For the text-containing cell, return its midpoint in [X, Y] coordinate format. 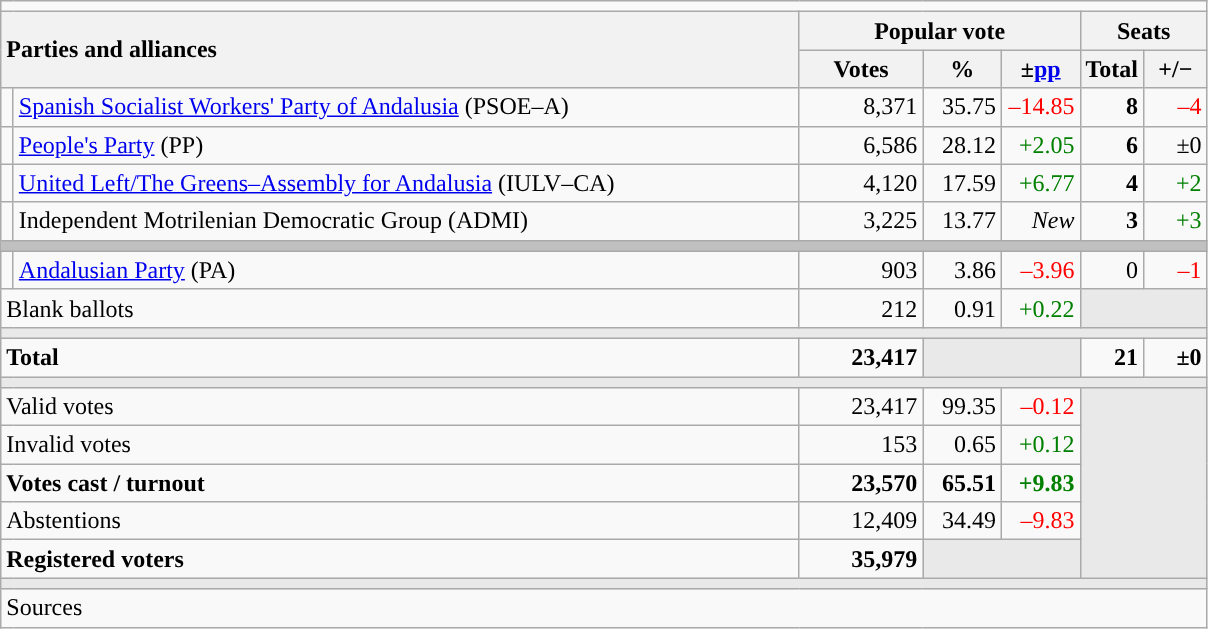
Popular vote [940, 31]
–9.83 [1040, 521]
6 [1112, 145]
Votes cast / turnout [400, 483]
8 [1112, 107]
Independent Motrilenian Democratic Group (ADMI) [406, 221]
Invalid votes [400, 445]
–0.12 [1040, 407]
4 [1112, 183]
23,570 [861, 483]
+/− [1176, 69]
+2.05 [1040, 145]
–1 [1176, 270]
+9.83 [1040, 483]
13.77 [962, 221]
United Left/The Greens–Assembly for Andalusia (IULV–CA) [406, 183]
0 [1112, 270]
4,120 [861, 183]
+3 [1176, 221]
12,409 [861, 521]
Valid votes [400, 407]
Sources [604, 608]
Spanish Socialist Workers' Party of Andalusia (PSOE–A) [406, 107]
21 [1112, 357]
8,371 [861, 107]
35,979 [861, 559]
Andalusian Party (PA) [406, 270]
+0.22 [1040, 308]
+0.12 [1040, 445]
903 [861, 270]
35.75 [962, 107]
–14.85 [1040, 107]
% [962, 69]
65.51 [962, 483]
+6.77 [1040, 183]
3.86 [962, 270]
3 [1112, 221]
Abstentions [400, 521]
People's Party (PP) [406, 145]
6,586 [861, 145]
0.91 [962, 308]
99.35 [962, 407]
0.65 [962, 445]
Seats [1144, 31]
Votes [861, 69]
Blank ballots [400, 308]
212 [861, 308]
+2 [1176, 183]
17.59 [962, 183]
New [1040, 221]
34.49 [962, 521]
3,225 [861, 221]
28.12 [962, 145]
153 [861, 445]
–4 [1176, 107]
Registered voters [400, 559]
Parties and alliances [400, 50]
–3.96 [1040, 270]
±pp [1040, 69]
